Output the [X, Y] coordinate of the center of the cell containing the given text.  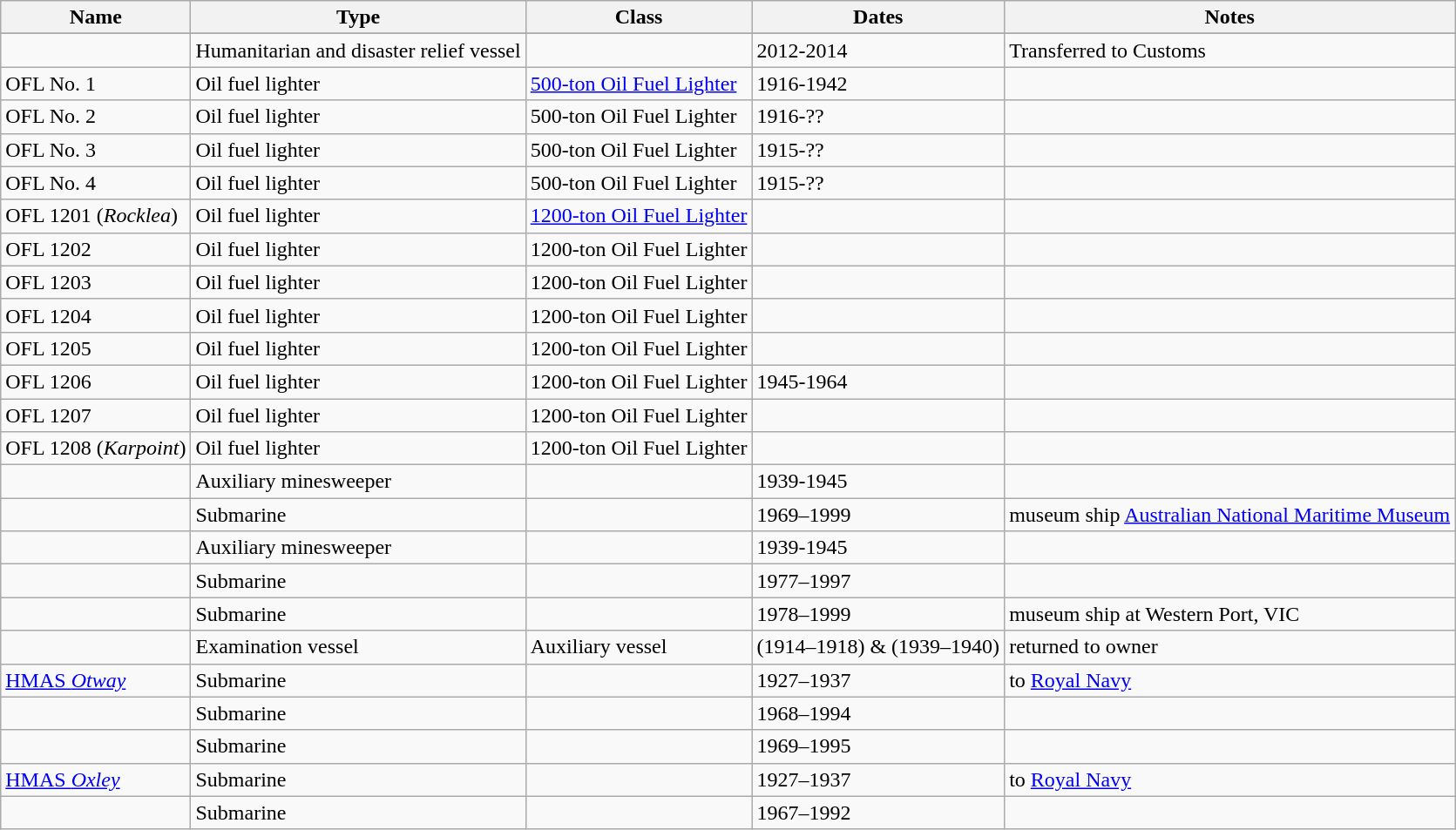
museum ship Australian National Maritime Museum [1230, 515]
OFL 1204 [96, 315]
1968–1994 [878, 713]
Class [639, 17]
1969–1999 [878, 515]
Type [358, 17]
1916-1942 [878, 84]
OFL 1208 (Karpoint) [96, 449]
HMAS Otway [96, 680]
OFL 1202 [96, 249]
OFL 1205 [96, 348]
1978–1999 [878, 614]
Transferred to Customs [1230, 51]
1945-1964 [878, 381]
1969–1995 [878, 746]
Name [96, 17]
OFL 1207 [96, 415]
OFL 1201 (Rocklea) [96, 216]
OFL No. 1 [96, 84]
OFL No. 4 [96, 183]
returned to owner [1230, 647]
museum ship at Western Port, VIC [1230, 614]
OFL 1203 [96, 282]
Dates [878, 17]
OFL No. 3 [96, 150]
1977–1997 [878, 581]
Examination vessel [358, 647]
2012-2014 [878, 51]
OFL No. 2 [96, 117]
(1914–1918) & (1939–1940) [878, 647]
Humanitarian and disaster relief vessel [358, 51]
Auxiliary vessel [639, 647]
OFL 1206 [96, 381]
HMAS Oxley [96, 779]
Notes [1230, 17]
1916-?? [878, 117]
1967–1992 [878, 813]
